Determine the (X, Y) coordinate at the center of the cell enclosing the given text.  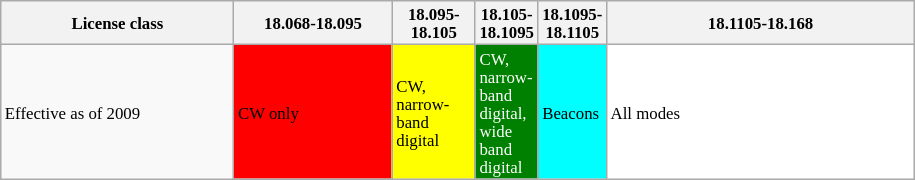
18.095-18.105 (434, 23)
18.068-18.095 (313, 23)
License class (118, 23)
Effective as of 2009 (118, 112)
CW only (313, 112)
CW, narrow-band digital (434, 112)
CW, narrow-band digital, wide band digital (506, 112)
Beacons (572, 112)
18.1105-18.168 (760, 23)
18.105-18.1095 (506, 23)
All modes (760, 112)
18.1095-18.1105 (572, 23)
